Find where the given text appears and provide that cell's center as (X, Y) coordinate. 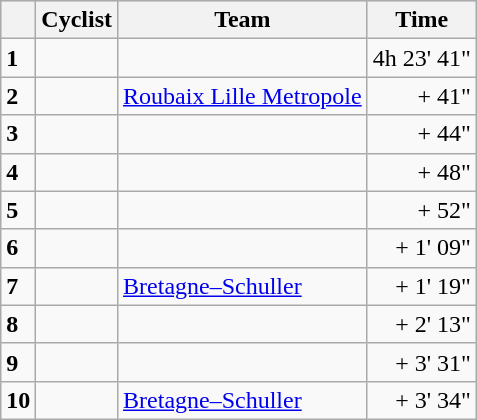
8 (18, 324)
4h 23' 41" (422, 58)
+ 3' 31" (422, 362)
+ 1' 19" (422, 286)
2 (18, 96)
Roubaix Lille Metropole (243, 96)
+ 52" (422, 210)
+ 2' 13" (422, 324)
+ 1' 09" (422, 248)
+ 41" (422, 96)
+ 3' 34" (422, 400)
9 (18, 362)
Time (422, 20)
1 (18, 58)
+ 44" (422, 134)
3 (18, 134)
7 (18, 286)
Team (243, 20)
4 (18, 172)
+ 48" (422, 172)
10 (18, 400)
Cyclist (77, 20)
6 (18, 248)
5 (18, 210)
